Pinpoint the cell where the given text exists, returning its (X, Y) midpoint coordinate. 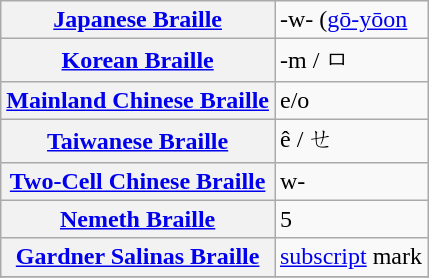
Gardner Salinas Braille (138, 257)
-w- (gō-yōon (350, 20)
5 (350, 219)
subscript mark (350, 257)
Two-Cell Chinese Braille (138, 181)
Japanese Braille (138, 20)
-m / ㅁ (350, 60)
w- (350, 181)
Nemeth Braille (138, 219)
Korean Braille (138, 60)
Mainland Chinese Braille (138, 100)
ê / ㄝ (350, 140)
e/o (350, 100)
Taiwanese Braille (138, 140)
